Capture the cell that displays the provided text and extract its (X, Y) central coordinate. 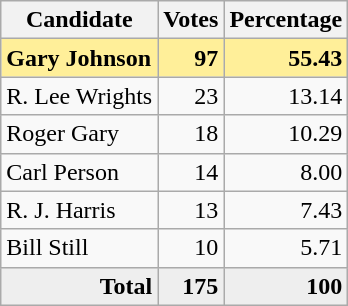
14 (191, 172)
18 (191, 134)
23 (191, 96)
Roger Gary (80, 134)
175 (191, 286)
10.29 (286, 134)
Percentage (286, 20)
13 (191, 210)
Votes (191, 20)
R. J. Harris (80, 210)
100 (286, 286)
55.43 (286, 58)
5.71 (286, 248)
Candidate (80, 20)
Carl Person (80, 172)
Total (80, 286)
97 (191, 58)
10 (191, 248)
8.00 (286, 172)
7.43 (286, 210)
Gary Johnson (80, 58)
13.14 (286, 96)
R. Lee Wrights (80, 96)
Bill Still (80, 248)
